Return (x, y) of the center of cell containing provided text 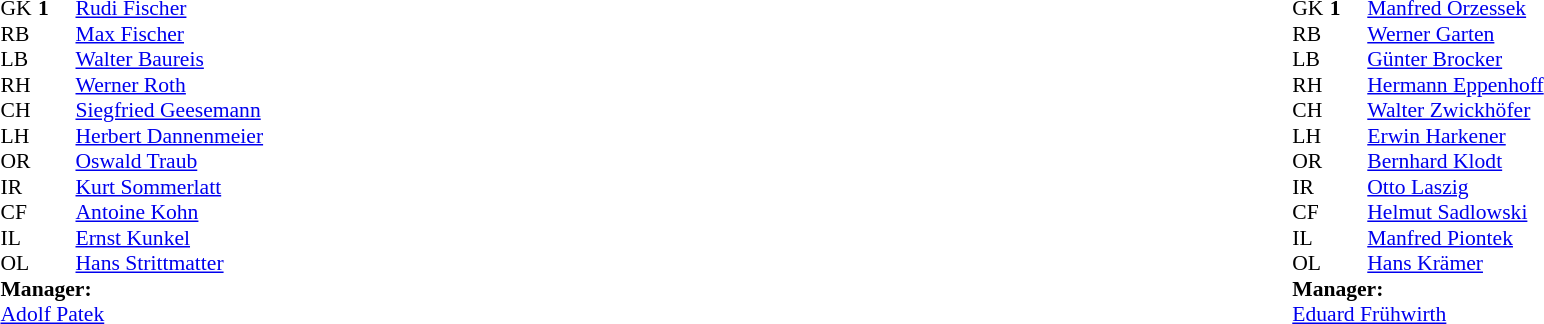
Walter Baureis (170, 59)
Hermann Eppenhoff (1455, 85)
Hans Strittmatter (170, 263)
Günter Brocker (1455, 59)
Otto Laszig (1455, 187)
Herbert Dannenmeier (170, 136)
Werner Garten (1455, 34)
Antoine Kohn (170, 213)
Oswald Traub (170, 161)
Siegfried Geesemann (170, 111)
Werner Roth (170, 85)
Erwin Harkener (1455, 136)
Walter Zwickhöfer (1455, 111)
Helmut Sadlowski (1455, 213)
Bernhard Klodt (1455, 161)
Ernst Kunkel (170, 238)
Max Fischer (170, 34)
Kurt Sommerlatt (170, 187)
Manfred Piontek (1455, 238)
Hans Krämer (1455, 263)
